Pinpoint the cell where the given text exists, returning its (X, Y) midpoint coordinate. 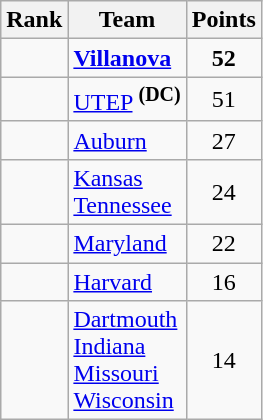
KansasTennessee (127, 192)
24 (224, 192)
Harvard (127, 282)
Villanova (127, 58)
Auburn (127, 140)
22 (224, 244)
DartmouthIndianaMissouriWisconsin (127, 360)
51 (224, 100)
UTEP (DC) (127, 100)
Team (127, 20)
52 (224, 58)
Rank (34, 20)
Points (224, 20)
Maryland (127, 244)
14 (224, 360)
16 (224, 282)
27 (224, 140)
